Output the (X, Y) coordinate of the center of the cell containing the given text.  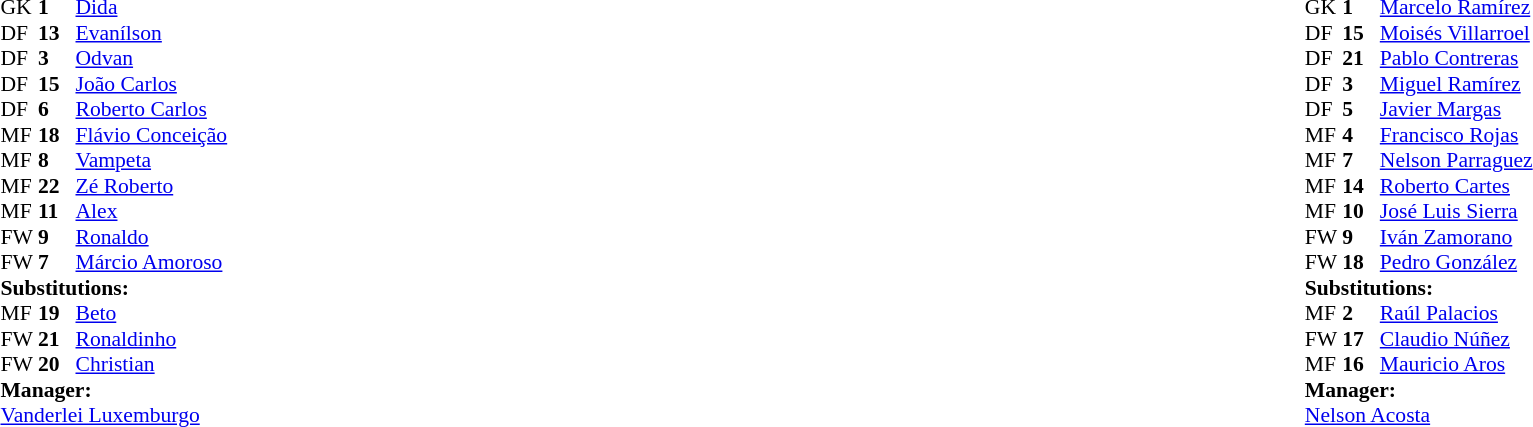
4 (1361, 135)
Iván Zamorano (1456, 237)
Claudio Núñez (1456, 339)
Javier Margas (1456, 109)
Raúl Palacios (1456, 313)
Roberto Cartes (1456, 186)
Mauricio Aros (1456, 365)
Pablo Contreras (1456, 59)
José Luis Sierra (1456, 211)
Vampeta (152, 161)
8 (57, 161)
10 (1361, 211)
14 (1361, 186)
Moisés Villarroel (1456, 33)
5 (1361, 109)
Roberto Carlos (152, 109)
Miguel Ramírez (1456, 84)
6 (57, 109)
Nelson Parraguez (1456, 161)
11 (57, 211)
16 (1361, 365)
2 (1361, 313)
Francisco Rojas (1456, 135)
Odvan (152, 59)
Flávio Conceição (152, 135)
João Carlos (152, 84)
17 (1361, 339)
13 (57, 33)
19 (57, 313)
Christian (152, 365)
Zé Roberto (152, 186)
22 (57, 186)
Ronaldinho (152, 339)
Pedro González (1456, 263)
Alex (152, 211)
Márcio Amoroso (152, 263)
Beto (152, 313)
Ronaldo (152, 237)
Evanílson (152, 33)
20 (57, 365)
